Scan for the cell matching the given text and deliver its (x, y) coordinate at center. 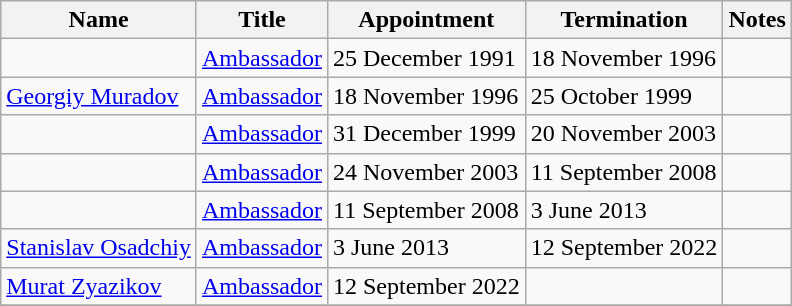
24 November 2003 (426, 172)
Appointment (426, 20)
20 November 2003 (624, 134)
25 December 1991 (426, 58)
Title (262, 20)
Name (99, 20)
25 October 1999 (624, 96)
Stanislav Osadchiy (99, 248)
Notes (757, 20)
Termination (624, 20)
Georgiy Muradov (99, 96)
31 December 1999 (426, 134)
Murat Zyazikov (99, 286)
